For the text-containing cell, return its midpoint in (x, y) coordinate format. 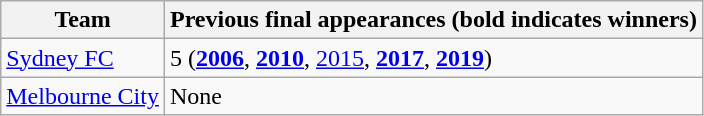
Previous final appearances (bold indicates winners) (433, 20)
Team (83, 20)
5 (2006, 2010, 2015, 2017, 2019) (433, 58)
None (433, 96)
Melbourne City (83, 96)
Sydney FC (83, 58)
